Locate the cell with the specified text and output its (X, Y) center coordinate. 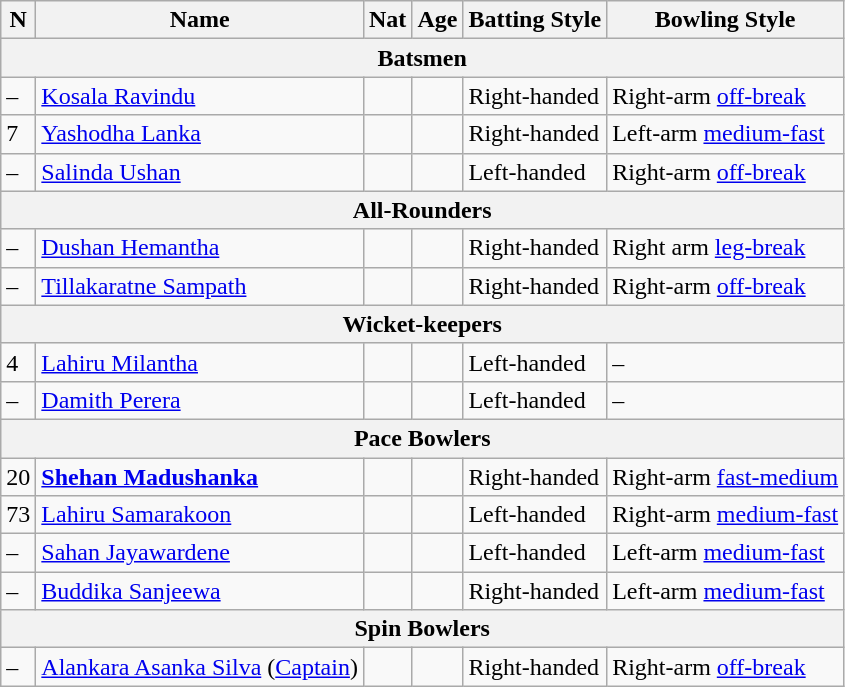
All-Rounders (422, 210)
Right-arm fast-medium (726, 477)
Damith Perera (200, 400)
Right-arm medium-fast (726, 515)
Batting Style (535, 20)
Nat (387, 20)
Yashodha Lanka (200, 134)
Shehan Madushanka (200, 477)
Right arm leg-break (726, 248)
Dushan Hemantha (200, 248)
Tillakaratne Sampath (200, 286)
Spin Bowlers (422, 629)
Sahan Jayawardene (200, 553)
4 (18, 362)
Wicket-keepers (422, 324)
Salinda Ushan (200, 172)
Kosala Ravindu (200, 96)
Age (438, 20)
Buddika Sanjeewa (200, 591)
N (18, 20)
Alankara Asanka Silva (Captain) (200, 667)
Lahiru Samarakoon (200, 515)
Batsmen (422, 58)
Lahiru Milantha (200, 362)
20 (18, 477)
Bowling Style (726, 20)
Pace Bowlers (422, 438)
73 (18, 515)
Name (200, 20)
7 (18, 134)
